For the text-containing cell, return its midpoint in [X, Y] coordinate format. 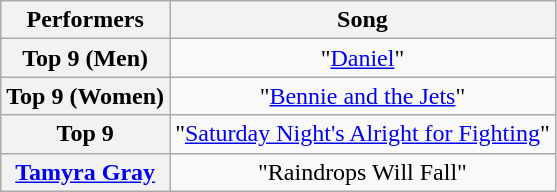
"Raindrops Will Fall" [363, 172]
Top 9 (Women) [86, 96]
"Saturday Night's Alright for Fighting" [363, 134]
"Daniel" [363, 58]
Song [363, 20]
Top 9 [86, 134]
Top 9 (Men) [86, 58]
"Bennie and the Jets" [363, 96]
Tamyra Gray [86, 172]
Performers [86, 20]
